Locate the cell with the specified text and output its [x, y] center coordinate. 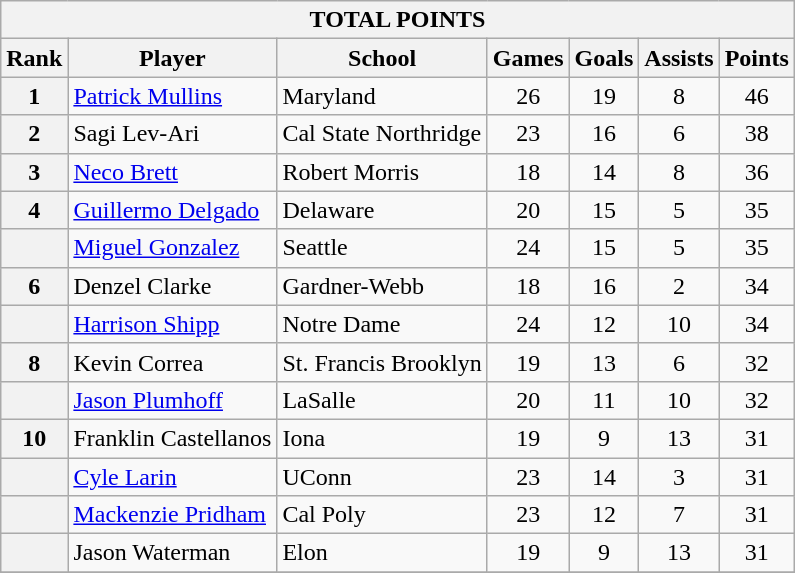
36 [756, 172]
Jason Waterman [172, 553]
Patrick Mullins [172, 96]
4 [34, 210]
Cyle Larin [172, 477]
Player [172, 58]
Denzel Clarke [172, 286]
Goals [604, 58]
Miguel Gonzalez [172, 248]
Sagi Lev-Ari [172, 134]
Harrison Shipp [172, 324]
7 [679, 515]
Elon [382, 553]
Cal State Northridge [382, 134]
38 [756, 134]
26 [528, 96]
TOTAL POINTS [398, 20]
LaSalle [382, 400]
Guillermo Delgado [172, 210]
Seattle [382, 248]
11 [604, 400]
Iona [382, 438]
Gardner-Webb [382, 286]
46 [756, 96]
Mackenzie Pridham [172, 515]
UConn [382, 477]
Games [528, 58]
Neco Brett [172, 172]
Delaware [382, 210]
School [382, 58]
St. Francis Brooklyn [382, 362]
Assists [679, 58]
Jason Plumhoff [172, 400]
Rank [34, 58]
Maryland [382, 96]
1 [34, 96]
Notre Dame [382, 324]
Kevin Correa [172, 362]
Points [756, 58]
Franklin Castellanos [172, 438]
Cal Poly [382, 515]
Robert Morris [382, 172]
